Capture the cell that displays the provided text and extract its (X, Y) central coordinate. 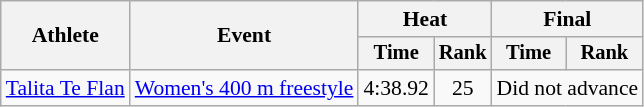
Athlete (66, 36)
Final (568, 19)
4:38.92 (396, 88)
Heat (424, 19)
25 (463, 88)
Women's 400 m freestyle (244, 88)
Event (244, 36)
Did not advance (568, 88)
Talita Te Flan (66, 88)
